Return (x, y) of the center of cell containing provided text 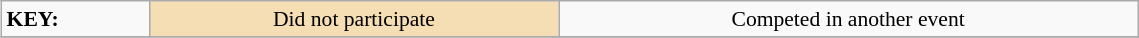
Competed in another event (848, 19)
KEY: (76, 19)
Did not participate (354, 19)
